Pinpoint the cell where the given text exists, returning its (x, y) midpoint coordinate. 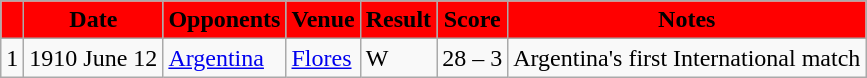
28 – 3 (472, 58)
Score (472, 20)
Argentina's first International match (687, 58)
1 (12, 58)
Opponents (224, 20)
W (398, 58)
Notes (687, 20)
1910 June 12 (94, 58)
Date (94, 20)
Result (398, 20)
Flores (323, 58)
Argentina (224, 58)
Venue (323, 20)
